Pinpoint the cell where the given text exists, returning its (X, Y) midpoint coordinate. 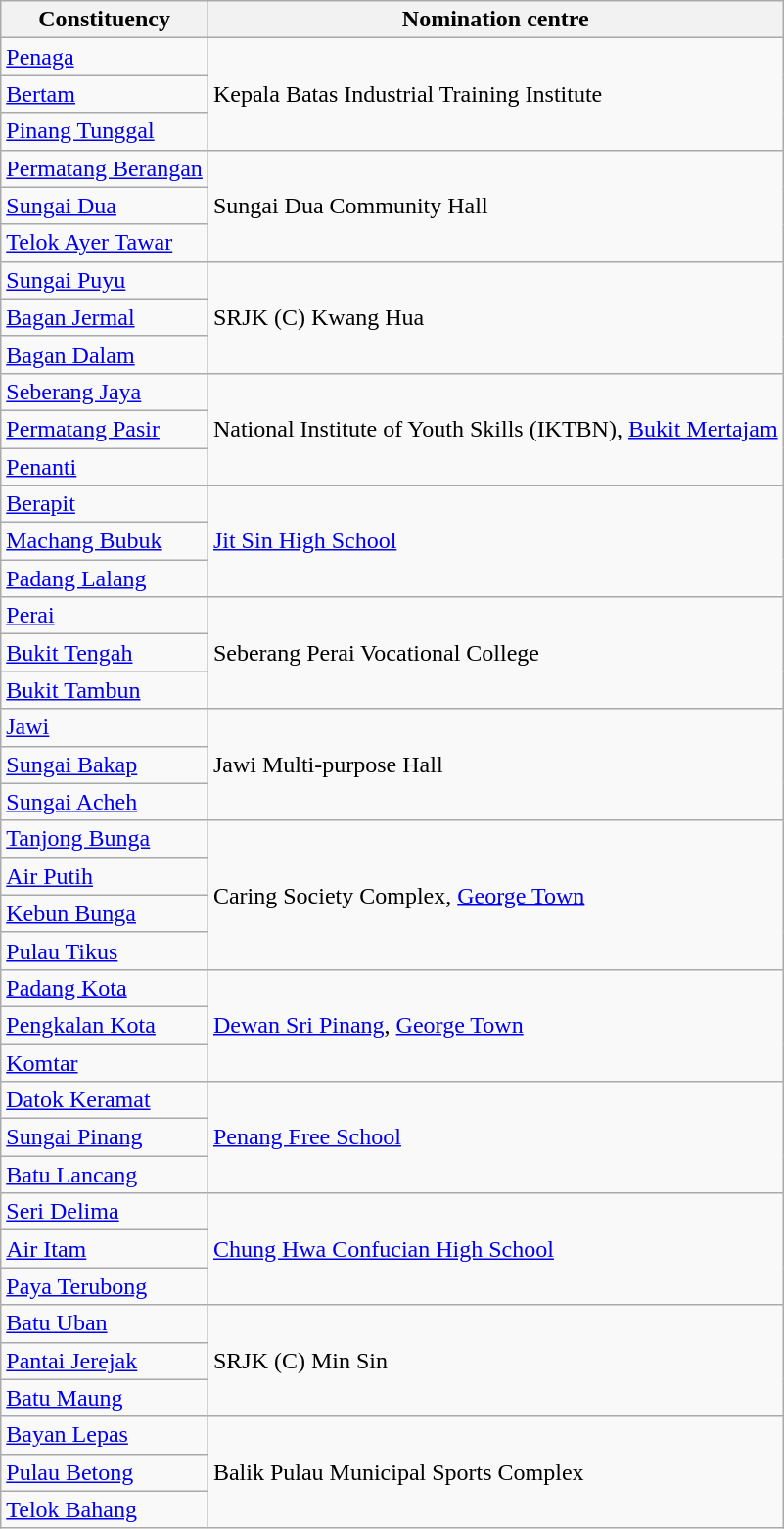
Tanjong Bunga (105, 839)
Jit Sin High School (495, 541)
Penanti (105, 467)
Jawi Multi-purpose Hall (495, 764)
Bagan Dalam (105, 354)
Berapit (105, 504)
Batu Maung (105, 1398)
Penaga (105, 57)
Bertam (105, 94)
Chung Hwa Confucian High School (495, 1249)
Sungai Pinang (105, 1137)
Seberang Jaya (105, 392)
Caring Society Complex, George Town (495, 895)
Pengkalan Kota (105, 1025)
Batu Lancang (105, 1175)
Permatang Berangan (105, 168)
Sungai Dua Community Hall (495, 206)
Machang Bubuk (105, 541)
Datok Keramat (105, 1100)
Balik Pulau Municipal Sports Complex (495, 1472)
Kebun Bunga (105, 913)
Komtar (105, 1062)
Sungai Dua (105, 206)
Air Itam (105, 1249)
Bayan Lepas (105, 1435)
National Institute of Youth Skills (IKTBN), Bukit Mertajam (495, 429)
Seri Delima (105, 1212)
Perai (105, 616)
Kepala Batas Industrial Training Institute (495, 94)
Bukit Tengah (105, 653)
Air Putih (105, 876)
Pulau Tikus (105, 950)
Constituency (105, 20)
Telok Bahang (105, 1509)
SRJK (C) Min Sin (495, 1361)
Batu Uban (105, 1323)
Pantai Jerejak (105, 1361)
Sungai Bakap (105, 764)
Padang Kota (105, 988)
Dewan Sri Pinang, George Town (495, 1025)
Sungai Acheh (105, 802)
Paya Terubong (105, 1286)
Telok Ayer Tawar (105, 243)
Bukit Tambun (105, 690)
Nomination centre (495, 20)
Pulau Betong (105, 1472)
Padang Lalang (105, 579)
Permatang Pasir (105, 429)
Pinang Tunggal (105, 131)
Jawi (105, 727)
Seberang Perai Vocational College (495, 653)
Penang Free School (495, 1137)
SRJK (C) Kwang Hua (495, 317)
Sungai Puyu (105, 280)
Bagan Jermal (105, 317)
